Provide the (x, y) coordinate of the cell's center where the given text is located.  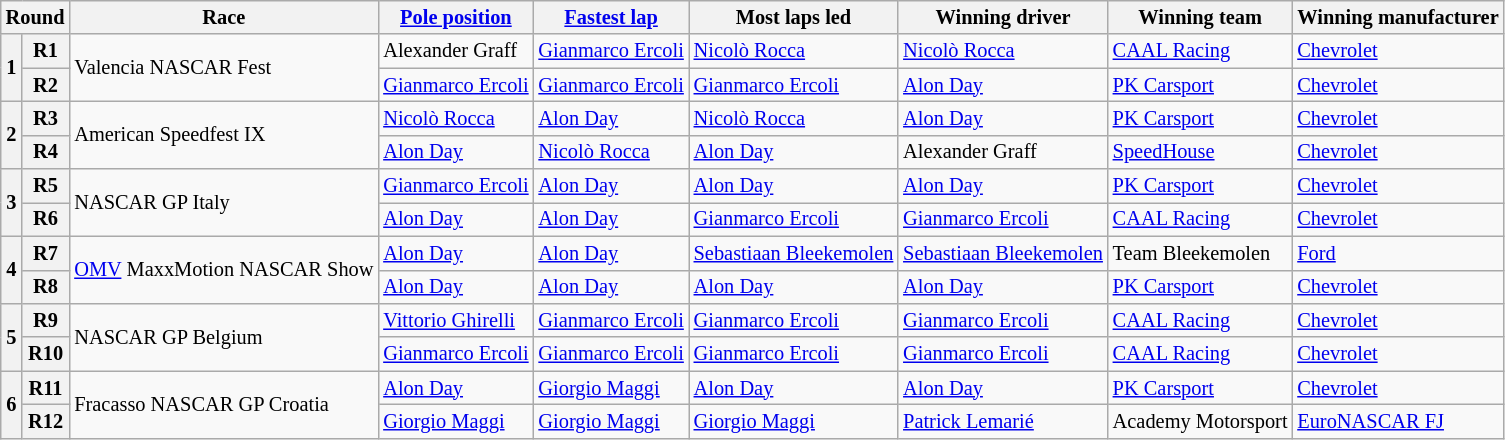
2 (12, 134)
1 (12, 68)
3 (12, 202)
R1 (46, 51)
R9 (46, 320)
Winning driver (1003, 17)
Winning manufacturer (1398, 17)
SpeedHouse (1200, 152)
R10 (46, 354)
NASCAR GP Italy (224, 202)
Race (224, 17)
OMV MaxxMotion NASCAR Show (224, 270)
R5 (46, 186)
Winning team (1200, 17)
Vittorio Ghirelli (456, 320)
R12 (46, 421)
Most laps led (794, 17)
Patrick Lemarié (1003, 421)
6 (12, 404)
Ford (1398, 253)
5 (12, 336)
R7 (46, 253)
R2 (46, 85)
R4 (46, 152)
American Speedfest IX (224, 134)
EuroNASCAR FJ (1398, 421)
R11 (46, 388)
Round (36, 17)
Academy Motorsport (1200, 421)
Pole position (456, 17)
Team Bleekemolen (1200, 253)
Fracasso NASCAR GP Croatia (224, 404)
4 (12, 270)
Valencia NASCAR Fest (224, 68)
Fastest lap (612, 17)
R6 (46, 219)
R3 (46, 118)
R8 (46, 287)
NASCAR GP Belgium (224, 336)
